Locate the cell with the specified text and output its [X, Y] center coordinate. 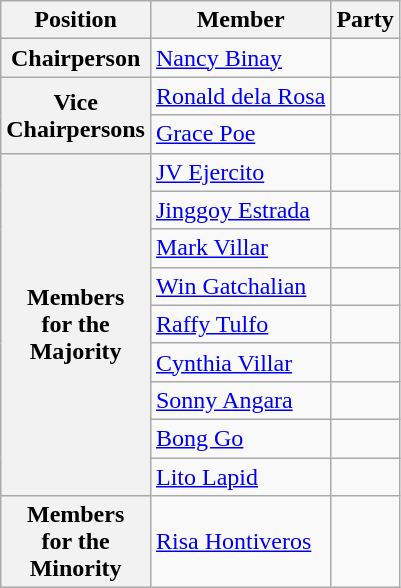
Membersfor theMinority [76, 542]
Chairperson [76, 58]
Party [365, 20]
ViceChairpersons [76, 115]
Grace Poe [240, 134]
Mark Villar [240, 248]
Win Gatchalian [240, 286]
Raffy Tulfo [240, 324]
Membersfor theMajority [76, 324]
Position [76, 20]
Bong Go [240, 438]
JV Ejercito [240, 172]
Member [240, 20]
Jinggoy Estrada [240, 210]
Cynthia Villar [240, 362]
Ronald dela Rosa [240, 96]
Sonny Angara [240, 400]
Lito Lapid [240, 477]
Risa Hontiveros [240, 542]
Nancy Binay [240, 58]
